Scan for the cell matching the given text and deliver its [x, y] coordinate at center. 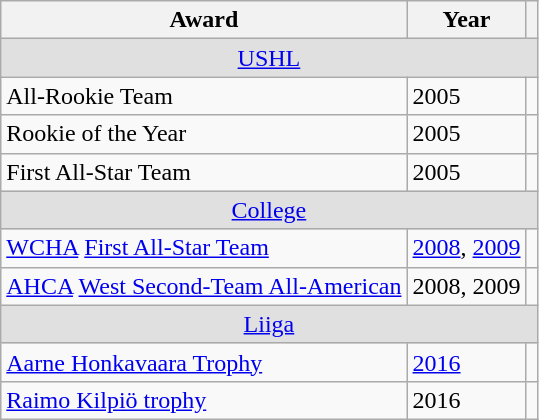
AHCA West Second-Team All-American [204, 286]
WCHA First All-Star Team [204, 248]
Award [204, 20]
College [269, 210]
USHL [269, 58]
Aarne Honkavaara Trophy [204, 362]
Raimo Kilpiö trophy [204, 400]
Liiga [269, 324]
Year [466, 20]
Rookie of the Year [204, 134]
First All-Star Team [204, 172]
All-Rookie Team [204, 96]
